From the cell containing the given text, extract its center point as [x, y] coordinate. 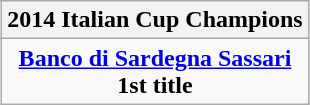
Banco di Sardegna Sassari 1st title [155, 72]
2014 Italian Cup Champions [155, 20]
